From the cell containing the given text, extract its center point as [x, y] coordinate. 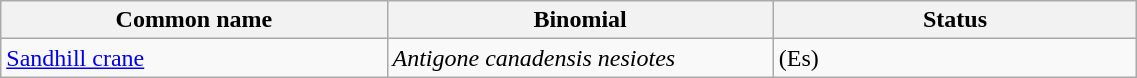
(Es) [955, 58]
Binomial [580, 20]
Antigone canadensis nesiotes [580, 58]
Common name [194, 20]
Status [955, 20]
Sandhill crane [194, 58]
